Provide the (X, Y) coordinate of the cell's center where the given text is located.  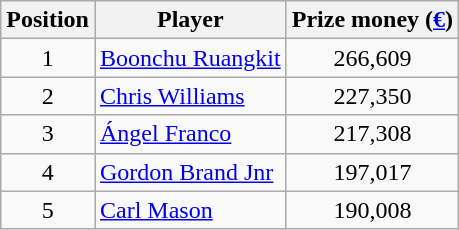
Boonchu Ruangkit (190, 58)
197,017 (372, 172)
Prize money (€) (372, 20)
266,609 (372, 58)
5 (48, 210)
Player (190, 20)
4 (48, 172)
2 (48, 96)
227,350 (372, 96)
Position (48, 20)
Ángel Franco (190, 134)
Carl Mason (190, 210)
190,008 (372, 210)
Chris Williams (190, 96)
217,308 (372, 134)
3 (48, 134)
Gordon Brand Jnr (190, 172)
1 (48, 58)
